Detect which cell encompasses the target text, then output its (X, Y) center coordinate. 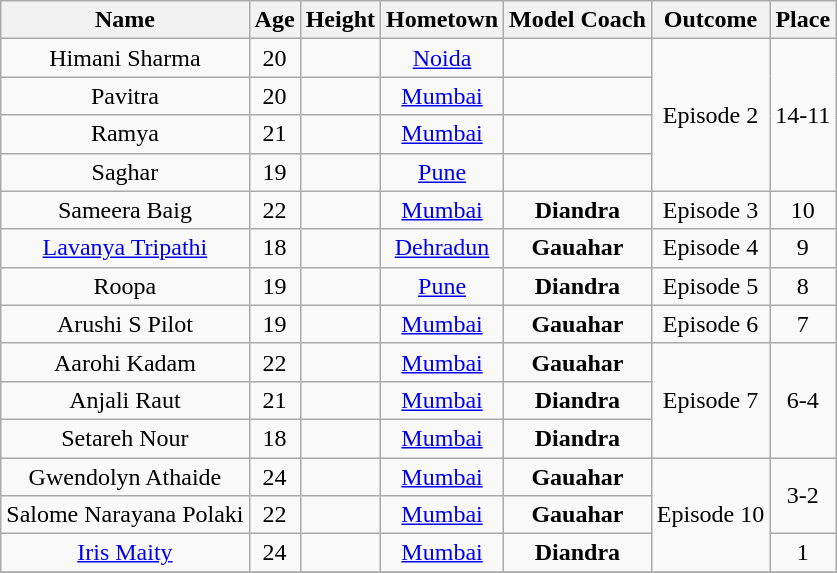
Pavitra (125, 96)
Iris Maity (125, 553)
Episode 3 (710, 210)
Saghar (125, 172)
Hometown (442, 20)
Model Coach (578, 20)
14-11 (803, 115)
Himani Sharma (125, 58)
Gwendolyn Athaide (125, 477)
6-4 (803, 400)
Salome Narayana Polaki (125, 515)
Anjali Raut (125, 400)
Sameera Baig (125, 210)
Episode 7 (710, 400)
Episode 4 (710, 248)
Episode 5 (710, 286)
Episode 2 (710, 115)
Aarohi Kadam (125, 362)
Episode 10 (710, 515)
1 (803, 553)
8 (803, 286)
Outcome (710, 20)
Setareh Nour (125, 438)
Roopa (125, 286)
Height (340, 20)
7 (803, 324)
Lavanya Tripathi (125, 248)
Episode 6 (710, 324)
Name (125, 20)
Age (274, 20)
10 (803, 210)
Ramya (125, 134)
3-2 (803, 496)
Dehradun (442, 248)
Arushi S Pilot (125, 324)
Place (803, 20)
Noida (442, 58)
9 (803, 248)
